Determine the (X, Y) coordinate at the center of the cell enclosing the given text.  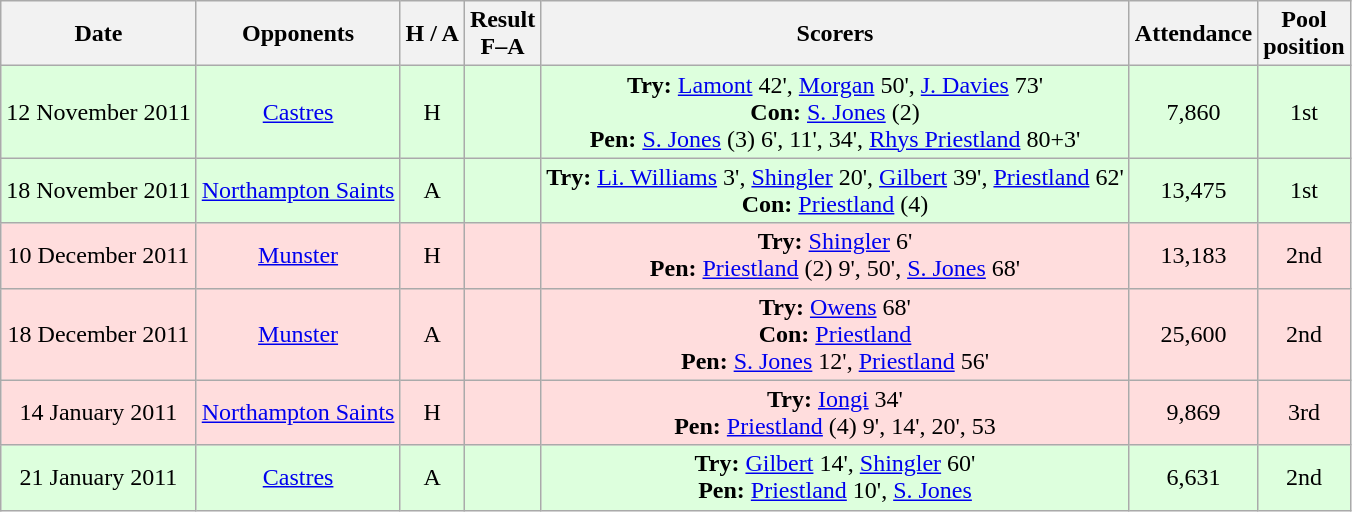
Try: Gilbert 14', Shingler 60'Pen: Priestland 10', S. Jones (836, 478)
14 January 2011 (98, 412)
Try: Iongi 34'Pen: Priestland (4) 9', 14', 20', 53 (836, 412)
9,869 (1193, 412)
H / A (432, 34)
18 December 2011 (98, 334)
25,600 (1193, 334)
Try: Lamont 42', Morgan 50', J. Davies 73'Con: S. Jones (2)Pen: S. Jones (3) 6', 11', 34', Rhys Priestland 80+3' (836, 112)
Poolposition (1304, 34)
Try: Shingler 6'Pen: Priestland (2) 9', 50', S. Jones 68' (836, 256)
ResultF–A (502, 34)
3rd (1304, 412)
10 December 2011 (98, 256)
Date (98, 34)
7,860 (1193, 112)
12 November 2011 (98, 112)
6,631 (1193, 478)
18 November 2011 (98, 190)
13,475 (1193, 190)
Attendance (1193, 34)
Try: Owens 68'Con: PriestlandPen: S. Jones 12', Priestland 56' (836, 334)
Try: Li. Williams 3', Shingler 20', Gilbert 39', Priestland 62'Con: Priestland (4) (836, 190)
Scorers (836, 34)
21 January 2011 (98, 478)
13,183 (1193, 256)
Opponents (298, 34)
